Locate the cell with the specified text and output its (x, y) center coordinate. 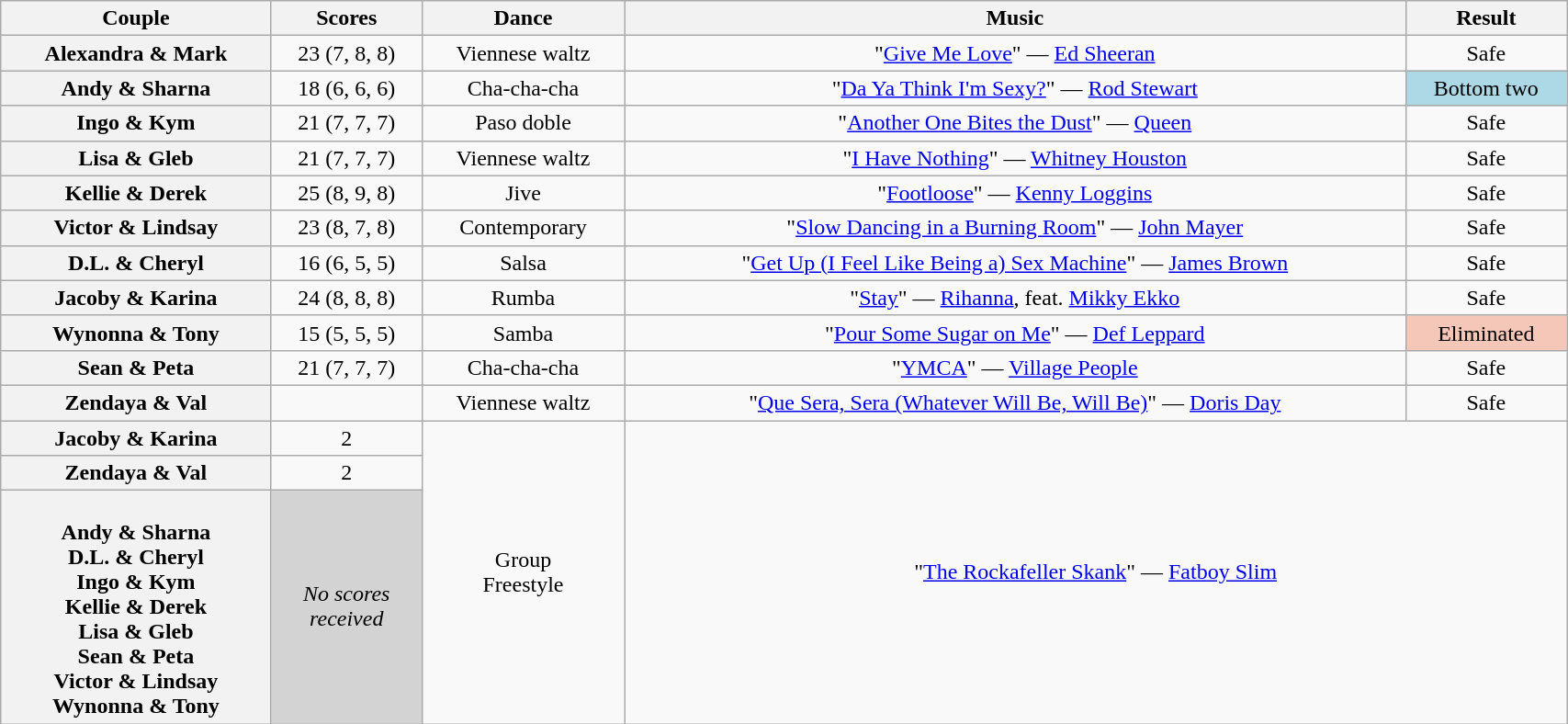
Andy & SharnaD.L. & CherylIngo & KymKellie & DerekLisa & GlebSean & PetaVictor & LindsayWynonna & Tony (136, 607)
"Stay" — Rihanna, feat. Mikky Ekko (1015, 298)
Music (1015, 18)
Scores (346, 18)
24 (8, 8, 8) (346, 298)
D.L. & Cheryl (136, 263)
Wynonna & Tony (136, 333)
Alexandra & Mark (136, 53)
"Another One Bites the Dust" — Queen (1015, 123)
"The Rockafeller Skank" — Fatboy Slim (1096, 572)
Eliminated (1486, 333)
"Slow Dancing in a Burning Room" — John Mayer (1015, 228)
"Footloose" — Kenny Loggins (1015, 193)
"Da Ya Think I'm Sexy?" — Rod Stewart (1015, 88)
Salsa (523, 263)
Ingo & Kym (136, 123)
23 (7, 8, 8) (346, 53)
"I Have Nothing" — Whitney Houston (1015, 158)
"Get Up (I Feel Like Being a) Sex Machine" — James Brown (1015, 263)
Paso doble (523, 123)
No scoresreceived (346, 607)
GroupFreestyle (523, 572)
"Que Sera, Sera (Whatever Will Be, Will Be)" — Doris Day (1015, 402)
Bottom two (1486, 88)
Kellie & Derek (136, 193)
Samba (523, 333)
"Pour Some Sugar on Me" — Def Leppard (1015, 333)
Victor & Lindsay (136, 228)
15 (5, 5, 5) (346, 333)
25 (8, 9, 8) (346, 193)
Rumba (523, 298)
Jive (523, 193)
16 (6, 5, 5) (346, 263)
"YMCA" — Village People (1015, 368)
Dance (523, 18)
Lisa & Gleb (136, 158)
Andy & Sharna (136, 88)
Couple (136, 18)
"Give Me Love" — Ed Sheeran (1015, 53)
23 (8, 7, 8) (346, 228)
Sean & Peta (136, 368)
18 (6, 6, 6) (346, 88)
Result (1486, 18)
Contemporary (523, 228)
